Identify which cell holds the provided text, then report its (X, Y) central coordinate. 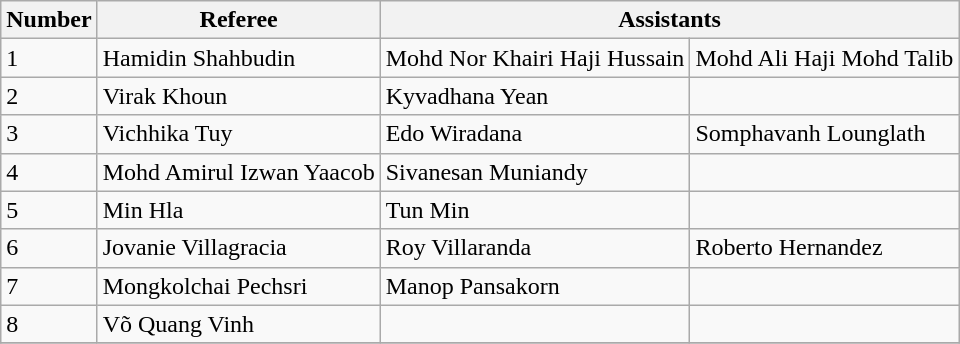
Vichhika Tuy (238, 134)
8 (49, 324)
Roberto Hernandez (824, 248)
Assistants (670, 20)
1 (49, 58)
6 (49, 248)
3 (49, 134)
2 (49, 96)
Jovanie Villagracia (238, 248)
Manop Pansakorn (535, 286)
5 (49, 210)
Number (49, 20)
Mohd Amirul Izwan Yaacob (238, 172)
Võ Quang Vinh (238, 324)
4 (49, 172)
Virak Khoun (238, 96)
Hamidin Shahbudin (238, 58)
Roy Villaranda (535, 248)
Min Hla (238, 210)
Mohd Ali Haji Mohd Talib (824, 58)
Somphavanh Lounglath (824, 134)
Referee (238, 20)
Sivanesan Muniandy (535, 172)
Mongkolchai Pechsri (238, 286)
Tun Min (535, 210)
7 (49, 286)
Kyvadhana Yean (535, 96)
Edo Wiradana (535, 134)
Mohd Nor Khairi Haji Hussain (535, 58)
